From the cell containing the given text, extract its center point as [x, y] coordinate. 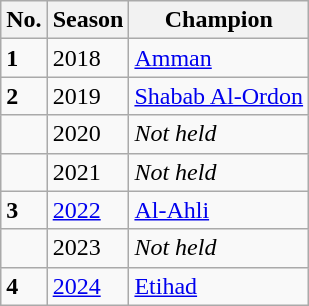
Season [88, 20]
2021 [88, 172]
3 [24, 210]
Champion [219, 20]
2 [24, 96]
Al-Ahli [219, 210]
No. [24, 20]
2024 [88, 286]
2022 [88, 210]
Shabab Al-Ordon [219, 96]
2019 [88, 96]
Amman [219, 58]
4 [24, 286]
2023 [88, 248]
Etihad [219, 286]
1 [24, 58]
2018 [88, 58]
2020 [88, 134]
